Return the [X, Y] coordinate for the center point of the cell that contains the specified text.  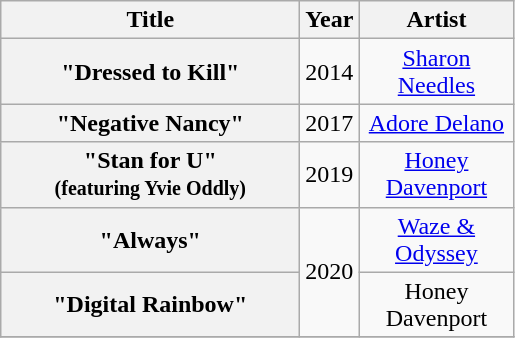
2017 [330, 123]
Title [150, 20]
Year [330, 20]
2020 [330, 272]
Sharon Needles [436, 72]
"Negative Nancy" [150, 123]
Adore Delano [436, 123]
Waze & Odyssey [436, 240]
"Stan for U"(featuring Yvie Oddly) [150, 174]
"Digital Rainbow" [150, 304]
"Always" [150, 240]
Artist [436, 20]
2014 [330, 72]
2019 [330, 174]
"Dressed to Kill" [150, 72]
